Search for the cell housing the specified text and yield its [x, y] center coordinate. 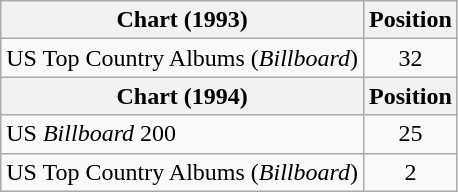
25 [411, 134]
32 [411, 58]
Chart (1993) [182, 20]
Chart (1994) [182, 96]
2 [411, 172]
US Billboard 200 [182, 134]
